Scan for the cell matching the given text and deliver its (X, Y) coordinate at center. 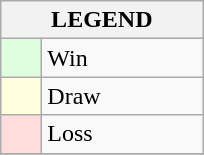
Draw (122, 96)
Win (122, 58)
LEGEND (102, 20)
Loss (122, 134)
